Scan for the cell matching the given text and deliver its [x, y] coordinate at center. 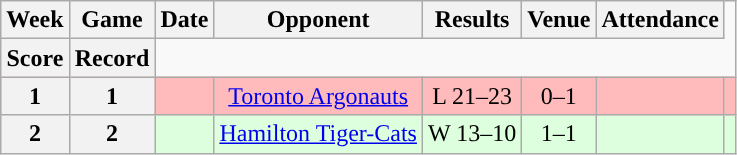
Record [112, 58]
1–1 [559, 134]
Opponent [318, 20]
0–1 [559, 96]
Hamilton Tiger-Cats [318, 134]
Venue [559, 20]
Score [35, 58]
Game [112, 20]
L 21–23 [472, 96]
Date [184, 20]
W 13–10 [472, 134]
Attendance [660, 20]
Results [472, 20]
Week [35, 20]
Toronto Argonauts [318, 96]
